Detect which cell encompasses the target text, then output its [X, Y] center coordinate. 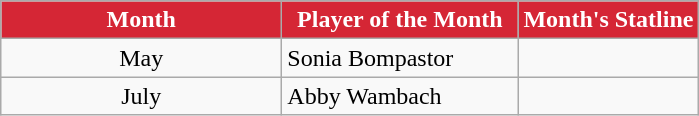
Month's Statline [608, 20]
Player of the Month [400, 20]
July [142, 96]
Month [142, 20]
Abby Wambach [400, 96]
May [142, 58]
Sonia Bompastor [400, 58]
